Pinpoint the cell where the given text exists, returning its [x, y] midpoint coordinate. 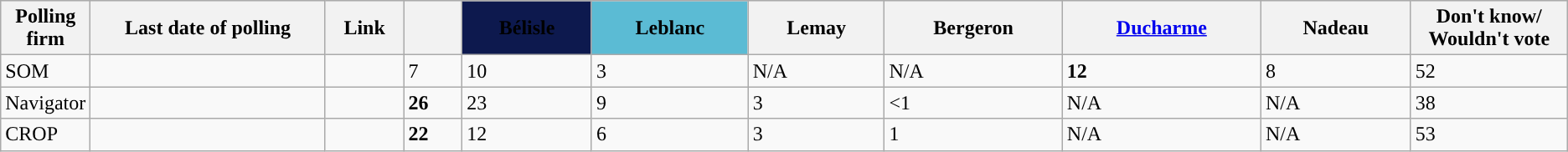
Bélisle [528, 28]
10 [528, 71]
Don't know/Wouldn't vote [1489, 28]
22 [433, 134]
Link [364, 28]
26 [433, 103]
52 [1489, 71]
SOM [45, 71]
9 [670, 103]
Last date of polling [208, 28]
Leblanc [670, 28]
Bergeron [973, 28]
Ducharme [1161, 28]
8 [1335, 71]
7 [433, 71]
1 [973, 134]
CROP [45, 134]
Lemay [816, 28]
53 [1489, 134]
<1 [973, 103]
38 [1489, 103]
Polling firm [45, 28]
Nadeau [1335, 28]
Navigator [45, 103]
6 [670, 134]
23 [528, 103]
